From the cell containing the given text, extract its center point as [X, Y] coordinate. 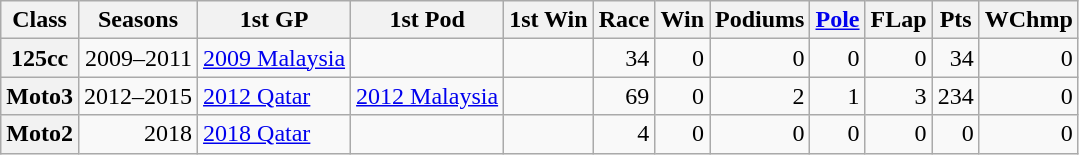
2018 [138, 134]
2012–2015 [138, 96]
2009–2011 [138, 58]
Moto3 [40, 96]
2009 Malaysia [274, 58]
3 [898, 96]
1st Win [549, 20]
Pts [956, 20]
1st GP [274, 20]
2 [760, 96]
234 [956, 96]
Moto2 [40, 134]
Race [624, 20]
1st Pod [428, 20]
FLap [898, 20]
2012 Qatar [274, 96]
69 [624, 96]
Podiums [760, 20]
WChmp [1028, 20]
4 [624, 134]
Class [40, 20]
1 [838, 96]
Seasons [138, 20]
2018 Qatar [274, 134]
Win [682, 20]
Pole [838, 20]
125cc [40, 58]
2012 Malaysia [428, 96]
